Locate the cell with the specified text and output its [X, Y] center coordinate. 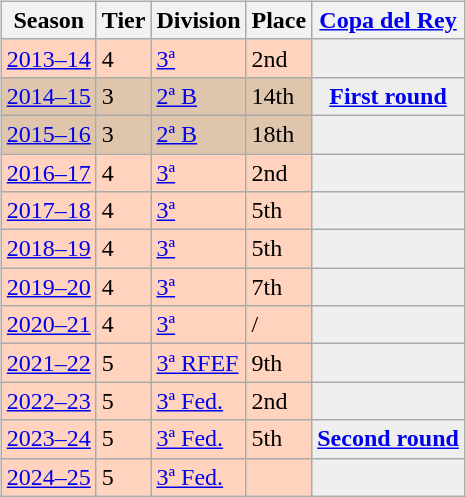
2023–24 [48, 439]
2015–16 [48, 134]
Place [279, 20]
9th [279, 363]
2014–15 [48, 96]
2021–22 [48, 363]
First round [388, 96]
2022–23 [48, 401]
2017–18 [48, 211]
Tier [124, 20]
3ª RFEF [198, 363]
2019–20 [48, 287]
Season [48, 20]
18th [279, 134]
2018–19 [48, 249]
2013–14 [48, 58]
2016–17 [48, 173]
Division [198, 20]
/ [279, 325]
2020–21 [48, 325]
2024–25 [48, 477]
Copa del Rey [388, 20]
14th [279, 96]
7th [279, 287]
Second round [388, 439]
